For the text-containing cell, return its midpoint in (x, y) coordinate format. 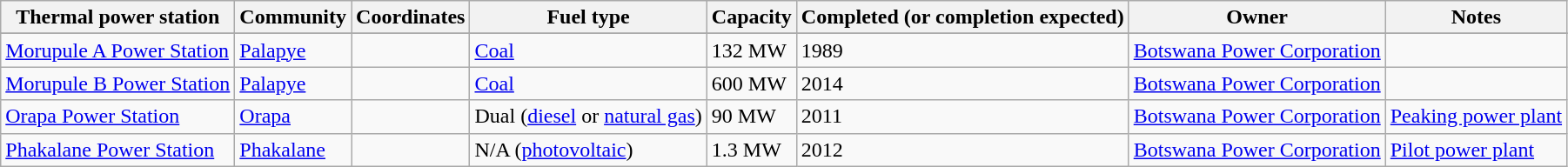
2011 (962, 117)
Completed (or completion expected) (962, 17)
Capacity (752, 17)
2012 (962, 150)
Phakalane (293, 150)
132 MW (752, 50)
1.3 MW (752, 150)
Pilot power plant (1476, 150)
Orapa (293, 117)
1989 (962, 50)
Coordinates (411, 17)
Morupule A Power Station (118, 50)
N/A (photovoltaic) (588, 150)
Morupule B Power Station (118, 83)
Community (293, 17)
Peaking power plant (1476, 117)
Notes (1476, 17)
Phakalane Power Station (118, 150)
600 MW (752, 83)
Thermal power station (118, 17)
90 MW (752, 117)
Orapa Power Station (118, 117)
Dual (diesel or natural gas) (588, 117)
Owner (1256, 17)
Fuel type (588, 17)
2014 (962, 83)
